From the cell containing the given text, extract its center point as (X, Y) coordinate. 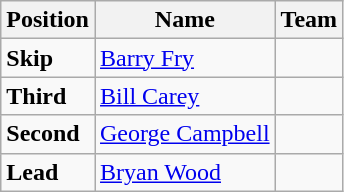
Second (48, 134)
George Campbell (184, 134)
Bill Carey (184, 96)
Lead (48, 172)
Skip (48, 58)
Bryan Wood (184, 172)
Name (184, 20)
Barry Fry (184, 58)
Team (309, 20)
Third (48, 96)
Position (48, 20)
